For the text-containing cell, return its midpoint in (x, y) coordinate format. 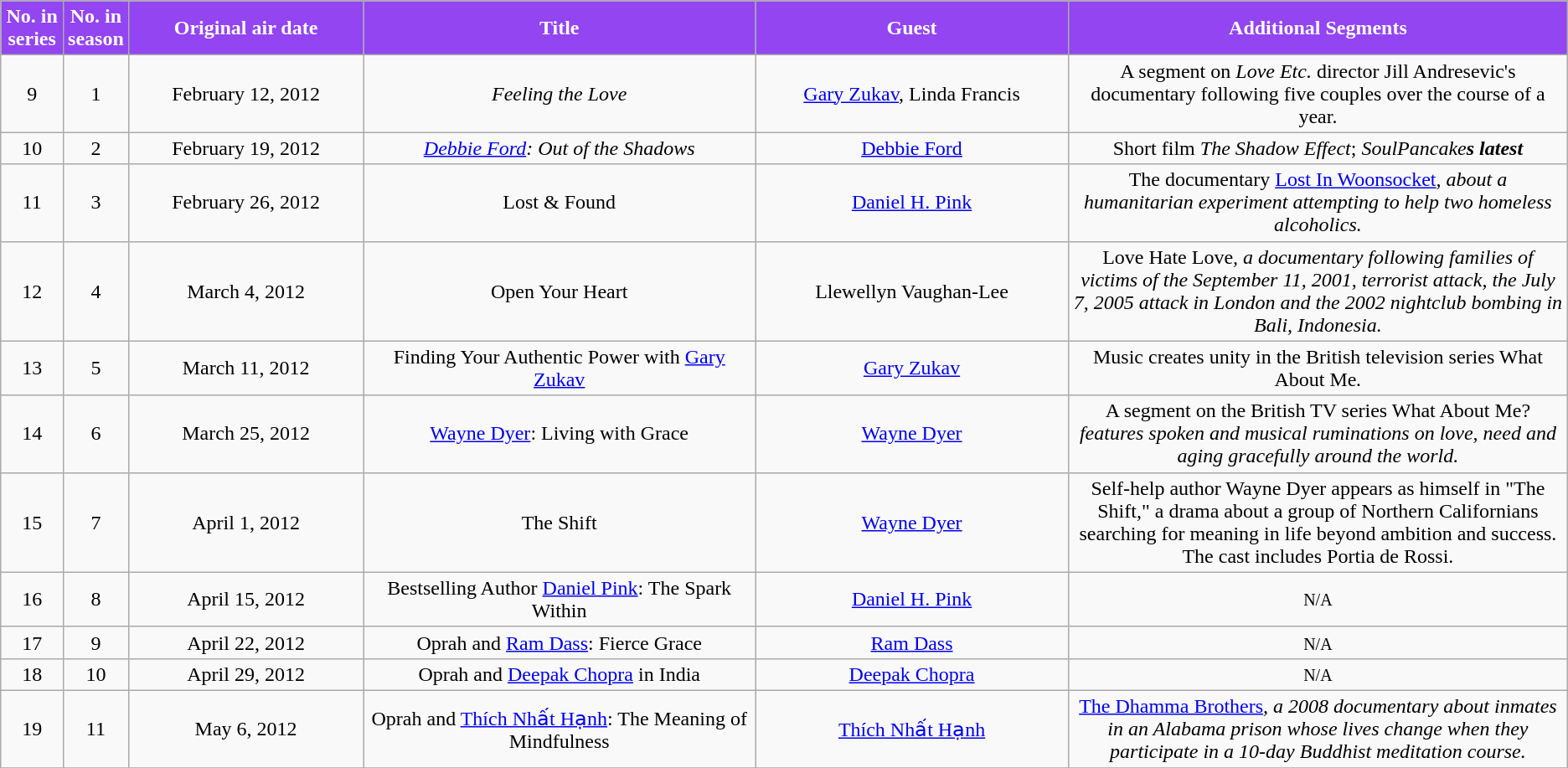
April 15, 2012 (246, 600)
Thích Nhất Hạnh (912, 729)
17 (32, 642)
Debbie Ford (912, 148)
18 (32, 674)
February 19, 2012 (246, 148)
Music creates unity in the British television series What About Me. (1318, 369)
1 (96, 94)
The Shift (560, 523)
Feeling the Love (560, 94)
Title (560, 28)
4 (96, 291)
A segment on the British TV series What About Me? features spoken and musical ruminations on love, need and aging gracefully around the world. (1318, 434)
No. inseason (96, 28)
Ram Dass (912, 642)
14 (32, 434)
Original air date (246, 28)
Gary Zukav, Linda Francis (912, 94)
April 29, 2012 (246, 674)
8 (96, 600)
March 4, 2012 (246, 291)
The documentary Lost In Woonsocket, about a humanitarian experiment attempting to help two homeless alcoholics. (1318, 203)
3 (96, 203)
5 (96, 369)
Wayne Dyer: Living with Grace (560, 434)
Oprah and Deepak Chopra in India (560, 674)
Deepak Chopra (912, 674)
February 26, 2012 (246, 203)
7 (96, 523)
A segment on Love Etc. director Jill Andresevic's documentary following five couples over the course of a year. (1318, 94)
2 (96, 148)
15 (32, 523)
12 (32, 291)
No. inseries (32, 28)
April 1, 2012 (246, 523)
16 (32, 600)
Open Your Heart (560, 291)
Lost & Found (560, 203)
Oprah and Ram Dass: Fierce Grace (560, 642)
March 11, 2012 (246, 369)
Gary Zukav (912, 369)
Oprah and Thích Nhất Hạnh: The Meaning of Mindfulness (560, 729)
April 22, 2012 (246, 642)
Additional Segments (1318, 28)
March 25, 2012 (246, 434)
February 12, 2012 (246, 94)
May 6, 2012 (246, 729)
Bestselling Author Daniel Pink: The Spark Within (560, 600)
6 (96, 434)
Debbie Ford: Out of the Shadows (560, 148)
13 (32, 369)
19 (32, 729)
Short film The Shadow Effect; SoulPancakes latest (1318, 148)
Guest (912, 28)
Llewellyn Vaughan-Lee (912, 291)
Finding Your Authentic Power with Gary Zukav (560, 369)
